Pinpoint the cell where the given text exists, returning its [X, Y] midpoint coordinate. 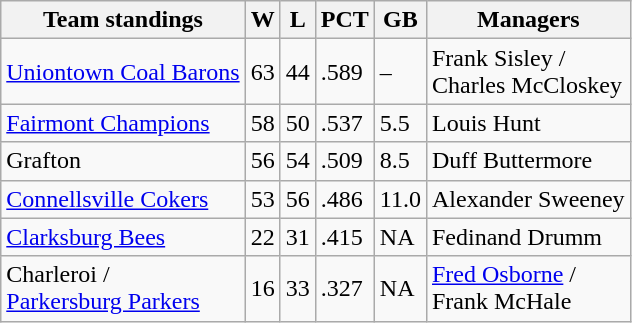
Connellsville Cokers [123, 199]
31 [298, 237]
Grafton [123, 161]
PCT [344, 20]
Fred Osborne / Frank McHale [528, 288]
Fairmont Champions [123, 123]
58 [262, 123]
Clarksburg Bees [123, 237]
.327 [344, 288]
Team standings [123, 20]
8.5 [400, 161]
Managers [528, 20]
16 [262, 288]
Fedinand Drumm [528, 237]
Alexander Sweeney [528, 199]
Duff Buttermore [528, 161]
44 [298, 72]
Uniontown Coal Barons [123, 72]
.509 [344, 161]
63 [262, 72]
.415 [344, 237]
Louis Hunt [528, 123]
.486 [344, 199]
11.0 [400, 199]
Charleroi / Parkersburg Parkers [123, 288]
22 [262, 237]
54 [298, 161]
.537 [344, 123]
50 [298, 123]
5.5 [400, 123]
W [262, 20]
.589 [344, 72]
33 [298, 288]
GB [400, 20]
L [298, 20]
– [400, 72]
53 [262, 199]
Frank Sisley /Charles McCloskey [528, 72]
